Return (X, Y) of the center of cell containing provided text 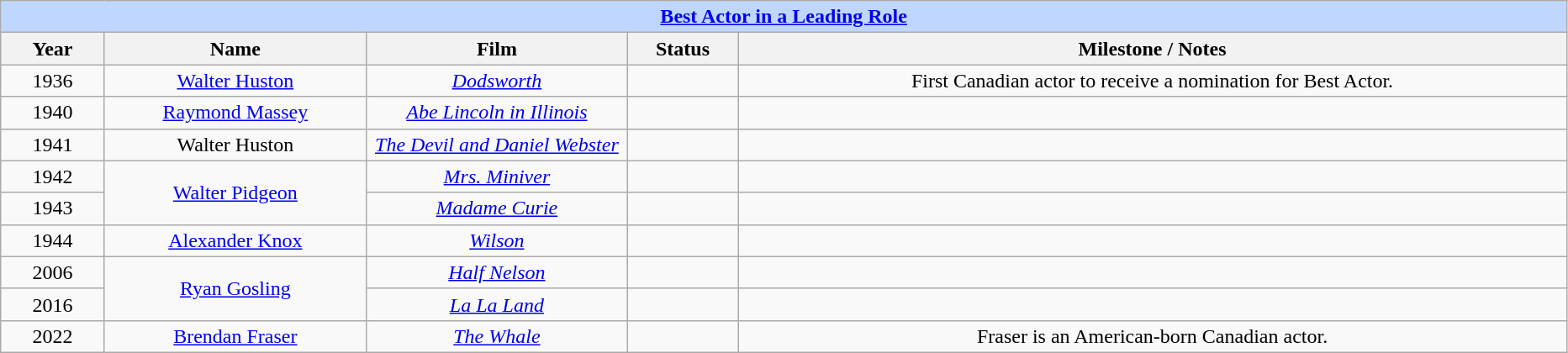
First Canadian actor to receive a nomination for Best Actor. (1153, 81)
Milestone / Notes (1153, 49)
Raymond Massey (235, 113)
The Devil and Daniel Webster (496, 145)
1942 (53, 176)
2016 (53, 304)
Ryan Gosling (235, 288)
Name (235, 49)
Year (53, 49)
La La Land (496, 304)
Film (496, 49)
1940 (53, 113)
Mrs. Miniver (496, 176)
1941 (53, 145)
Half Nelson (496, 272)
Best Actor in a Leading Role (784, 17)
1943 (53, 208)
Wilson (496, 240)
2006 (53, 272)
Dodsworth (496, 81)
Alexander Knox (235, 240)
Walter Pidgeon (235, 192)
The Whale (496, 336)
1936 (53, 81)
Brendan Fraser (235, 336)
Abe Lincoln in Illinois (496, 113)
1944 (53, 240)
Status (683, 49)
2022 (53, 336)
Fraser is an American-born Canadian actor. (1153, 336)
Madame Curie (496, 208)
